Determine the [x, y] coordinate at the center of the cell enclosing the given text.  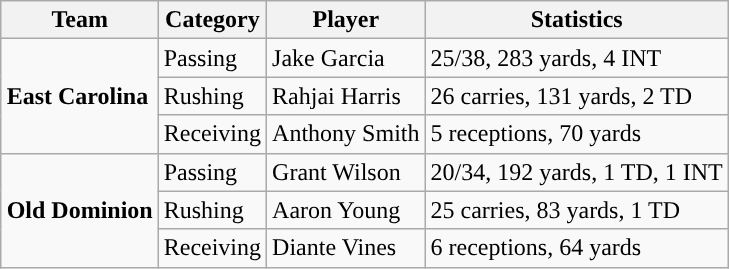
Anthony Smith [346, 134]
Player [346, 20]
6 receptions, 64 yards [576, 248]
Team [80, 20]
26 carries, 131 yards, 2 TD [576, 96]
Statistics [576, 20]
25/38, 283 yards, 4 INT [576, 58]
Jake Garcia [346, 58]
Grant Wilson [346, 172]
5 receptions, 70 yards [576, 134]
Rahjai Harris [346, 96]
Old Dominion [80, 210]
Category [212, 20]
Aaron Young [346, 210]
25 carries, 83 yards, 1 TD [576, 210]
20/34, 192 yards, 1 TD, 1 INT [576, 172]
Diante Vines [346, 248]
East Carolina [80, 96]
